Find where the given text appears and provide that cell's center as [X, Y] coordinate. 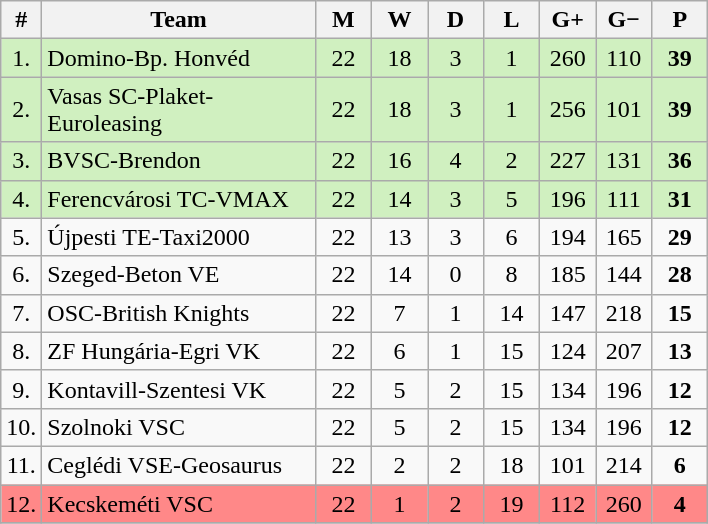
D [456, 20]
112 [568, 503]
29 [680, 237]
214 [624, 465]
1. [22, 58]
8. [22, 351]
28 [680, 275]
8 [512, 275]
4. [22, 199]
Team [179, 20]
Szeged-Beton VE [179, 275]
G− [624, 20]
147 [568, 313]
12. [22, 503]
# [22, 20]
2. [22, 110]
0 [456, 275]
3. [22, 161]
165 [624, 237]
6. [22, 275]
P [680, 20]
Újpesti TE-Taxi2000 [179, 237]
G+ [568, 20]
L [512, 20]
207 [624, 351]
ZF Hungária-Egri VK [179, 351]
256 [568, 110]
M [343, 20]
124 [568, 351]
131 [624, 161]
BVSC-Brendon [179, 161]
Kecskeméti VSC [179, 503]
7 [399, 313]
W [399, 20]
5. [22, 237]
Szolnoki VSC [179, 427]
19 [512, 503]
Vasas SC-Plaket-Euroleasing [179, 110]
9. [22, 389]
Domino-Bp. Honvéd [179, 58]
111 [624, 199]
10. [22, 427]
Ferencvárosi TC-VMAX [179, 199]
7. [22, 313]
110 [624, 58]
218 [624, 313]
36 [680, 161]
OSC-British Knights [179, 313]
185 [568, 275]
144 [624, 275]
227 [568, 161]
Ceglédi VSE-Geosaurus [179, 465]
11. [22, 465]
16 [399, 161]
31 [680, 199]
194 [568, 237]
Kontavill-Szentesi VK [179, 389]
